Search for the cell housing the specified text and yield its [x, y] center coordinate. 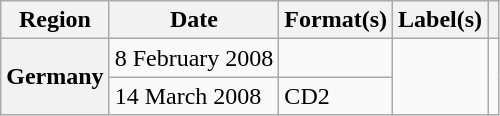
Region [55, 20]
8 February 2008 [194, 58]
CD2 [336, 96]
14 March 2008 [194, 96]
Label(s) [440, 20]
Format(s) [336, 20]
Date [194, 20]
Germany [55, 77]
